Capture the cell that displays the provided text and extract its (X, Y) central coordinate. 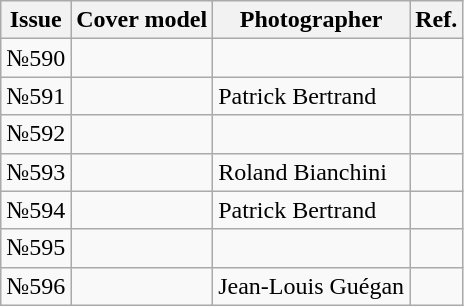
Issue (36, 20)
№593 (36, 172)
Photographer (312, 20)
№592 (36, 134)
Roland Bianchini (312, 172)
№594 (36, 210)
№591 (36, 96)
№590 (36, 58)
Ref. (436, 20)
Cover model (142, 20)
№595 (36, 248)
Jean-Louis Guégan (312, 286)
№596 (36, 286)
